Capture the cell that displays the provided text and extract its [X, Y] central coordinate. 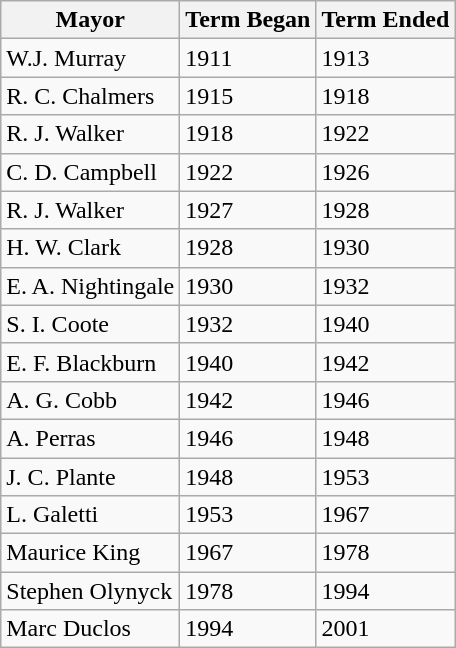
Maurice King [90, 553]
J. C. Plante [90, 477]
Marc Duclos [90, 629]
C. D. Campbell [90, 172]
E. A. Nightingale [90, 286]
R. C. Chalmers [90, 96]
E. F. Blackburn [90, 362]
L. Galetti [90, 515]
1913 [386, 58]
Term Ended [386, 20]
1915 [248, 96]
2001 [386, 629]
A. G. Cobb [90, 400]
1926 [386, 172]
A. Perras [90, 438]
W.J. Murray [90, 58]
Mayor [90, 20]
1927 [248, 210]
1911 [248, 58]
S. I. Coote [90, 324]
Term Began [248, 20]
Stephen Olynyck [90, 591]
H. W. Clark [90, 248]
